From the cell containing the given text, extract its center point as (x, y) coordinate. 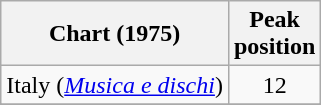
Peakposition (274, 34)
12 (274, 85)
Chart (1975) (115, 34)
Italy (Musica e dischi) (115, 85)
